Return the (X, Y) coordinate for the center point of the cell that contains the specified text.  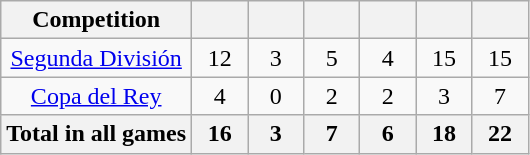
22 (500, 134)
16 (220, 134)
Competition (96, 20)
Segunda División (96, 58)
Copa del Rey (96, 96)
Total in all games (96, 134)
0 (276, 96)
6 (388, 134)
5 (332, 58)
12 (220, 58)
18 (444, 134)
